Capture the cell that displays the provided text and extract its (x, y) central coordinate. 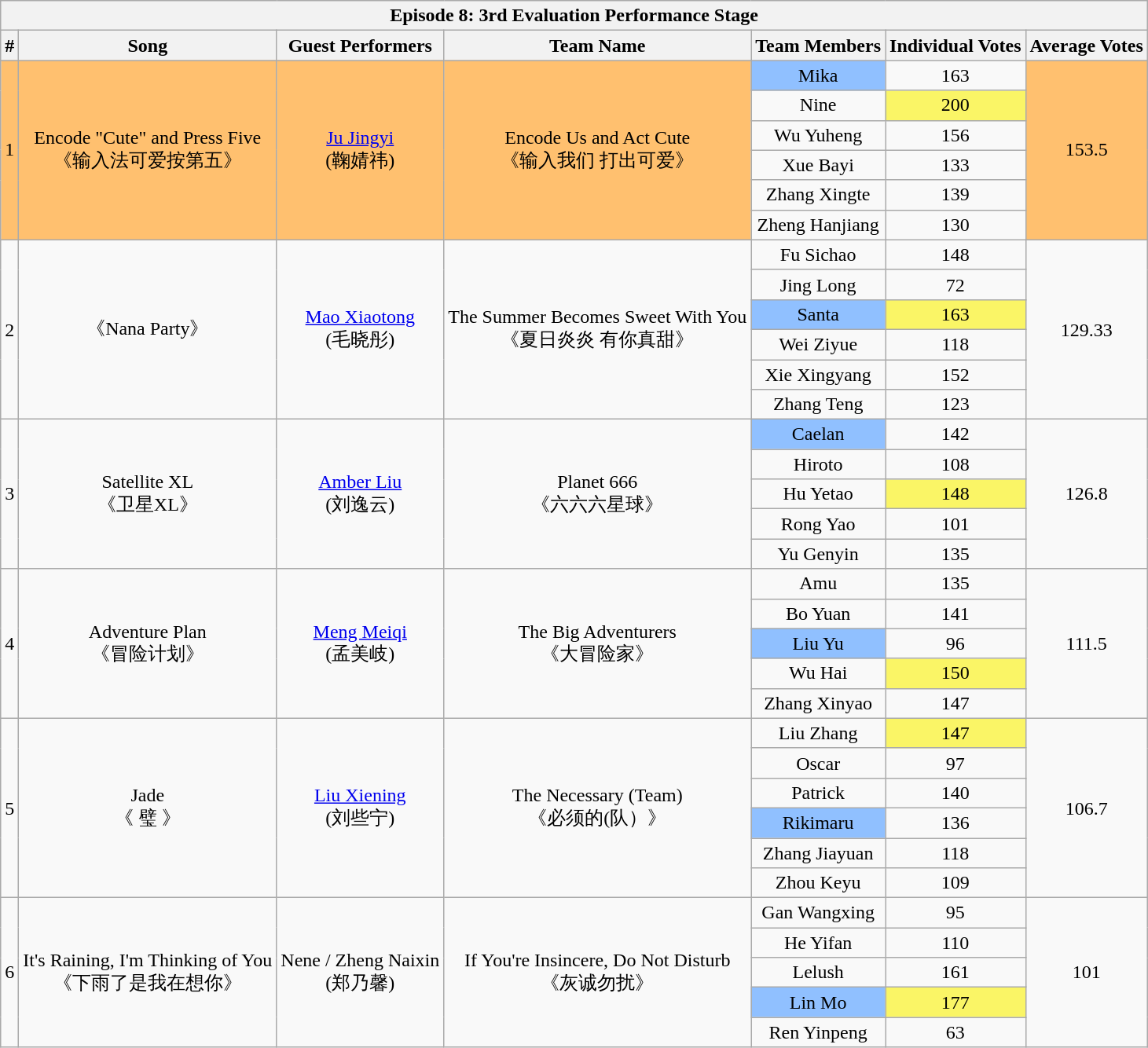
Santa (819, 314)
106.7 (1086, 808)
The Summer Becomes Sweet With You《夏日炎炎 有你真甜》 (597, 329)
Zhang Xinyao (819, 703)
Mao Xiaotong(毛晓彤) (360, 329)
Zhang Jiayuan (819, 852)
Lelush (819, 973)
130 (955, 225)
133 (955, 165)
Ren Yinpeng (819, 1032)
129.33 (1086, 329)
96 (955, 643)
Xie Xingyang (819, 375)
141 (955, 614)
142 (955, 434)
6 (9, 973)
72 (955, 284)
108 (955, 464)
150 (955, 673)
Encode Us and Act Cute《输入我们 打出可爱》 (597, 150)
95 (955, 913)
97 (955, 763)
Zhang Teng (819, 405)
Xue Bayi (819, 165)
Liu Zhang (819, 733)
Satellite XL《卫星XL》 (148, 494)
If You're Insincere, Do Not Disturb《灰诚勿扰》 (597, 973)
Individual Votes (955, 46)
5 (9, 808)
Patrick (819, 793)
Wu Hai (819, 673)
111.5 (1086, 643)
200 (955, 105)
Rikimaru (819, 823)
It's Raining, I'm Thinking of You《下雨了是我在想你》 (148, 973)
Team Name (597, 46)
Mika (819, 75)
Zheng Hanjiang (819, 225)
Average Votes (1086, 46)
Hu Yetao (819, 494)
110 (955, 943)
Yu Genyin (819, 554)
Oscar (819, 763)
3 (9, 494)
Liu Xiening(刘些宁) (360, 808)
156 (955, 135)
1 (9, 150)
Lin Mo (819, 1002)
126.8 (1086, 494)
The Necessary (Team)《必须的(队）》 (597, 808)
Jade《 璧 》 (148, 808)
177 (955, 1002)
Episode 8: 3rd Evaluation Performance Stage (574, 16)
136 (955, 823)
Planet 666《六六六星球》 (597, 494)
He Yifan (819, 943)
Zhou Keyu (819, 883)
Hiroto (819, 464)
123 (955, 405)
153.5 (1086, 150)
140 (955, 793)
Encode "Cute" and Press Five《输入法可爱按第五》 (148, 150)
《Nana Party》 (148, 329)
Jing Long (819, 284)
Fu Sichao (819, 255)
The Big Adventurers《大冒险家》 (597, 643)
139 (955, 195)
# (9, 46)
Rong Yao (819, 524)
4 (9, 643)
Nene / Zheng Naixin(郑乃馨) (360, 973)
Liu Yu (819, 643)
Team Members (819, 46)
Adventure Plan《冒险计划》 (148, 643)
Caelan (819, 434)
Wei Ziyue (819, 344)
Meng Meiqi(孟美岐) (360, 643)
Gan Wangxing (819, 913)
2 (9, 329)
Nine (819, 105)
109 (955, 883)
161 (955, 973)
Zhang Xingte (819, 195)
Amu (819, 584)
Ju Jingyi(鞠婧祎) (360, 150)
Amber Liu(刘逸云) (360, 494)
152 (955, 375)
Song (148, 46)
63 (955, 1032)
Bo Yuan (819, 614)
Wu Yuheng (819, 135)
Guest Performers (360, 46)
